For the text-containing cell, return its midpoint in (X, Y) coordinate format. 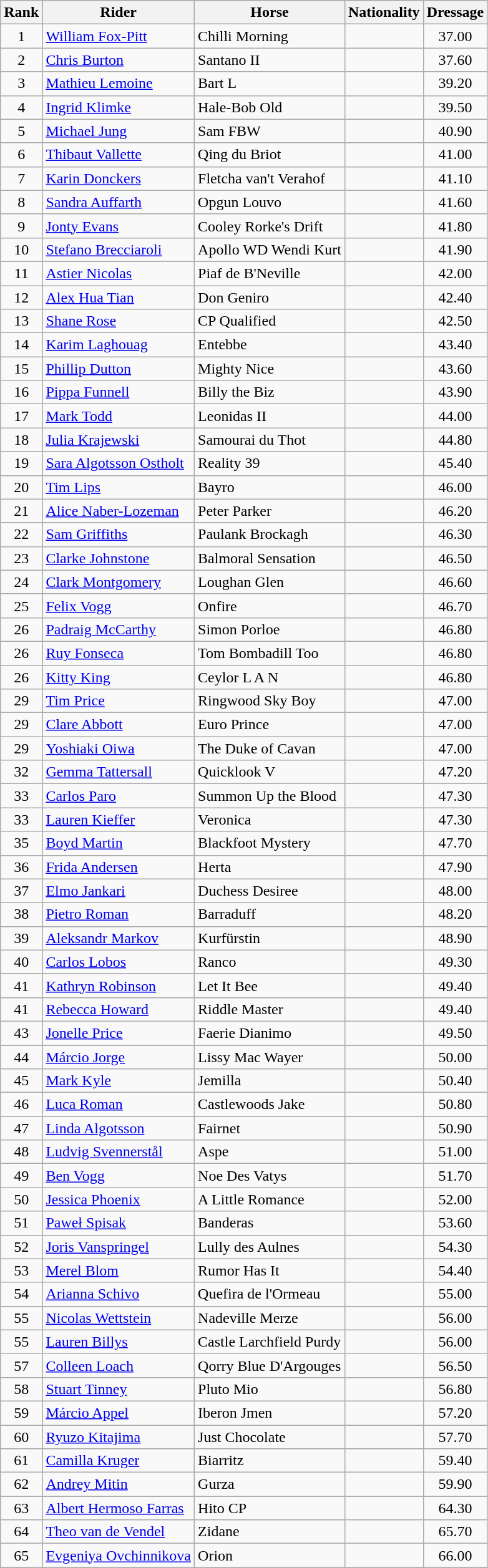
1 (21, 36)
56.80 (456, 1389)
Fairnet (270, 1128)
Alice Naber-Lozeman (119, 511)
Castlewoods Jake (270, 1105)
Don Geniro (270, 298)
Chris Burton (119, 60)
43.60 (456, 369)
Banderas (270, 1223)
50.40 (456, 1081)
Ruy Fonseca (119, 653)
47.70 (456, 843)
Julia Krajewski (119, 440)
Tom Bombadill Too (270, 653)
51.70 (456, 1176)
Bart L (270, 84)
Clarke Johnstone (119, 558)
Hito CP (270, 1508)
46.50 (456, 558)
Just Chocolate (270, 1436)
Pluto Mio (270, 1389)
Joris Vanspringel (119, 1247)
Ceylor L A N (270, 677)
19 (21, 463)
Summon Up the Blood (270, 796)
46.20 (456, 511)
46 (21, 1105)
Pietro Roman (119, 914)
Albert Hermoso Farras (119, 1508)
William Fox-Pitt (119, 36)
Opgun Louvo (270, 202)
22 (21, 535)
Aspe (270, 1152)
Sandra Auffarth (119, 202)
Paweł Spisak (119, 1223)
Linda Algotsson (119, 1128)
37.00 (456, 36)
Ranco (270, 962)
Simon Porloe (270, 629)
50 (21, 1199)
Clark Montgomery (119, 582)
Sara Algotsson Ostholt (119, 463)
39.20 (456, 84)
Jonelle Price (119, 1033)
25 (21, 606)
Pippa Funnell (119, 392)
Mathieu Lemoine (119, 84)
Aleksandr Markov (119, 938)
44 (21, 1057)
63 (21, 1508)
Evgeniya Ovchinnikova (119, 1556)
Let It Bee (270, 985)
Rebecca Howard (119, 1009)
Lauren Kieffer (119, 820)
Frida Andersen (119, 867)
Sam Griffiths (119, 535)
40.90 (456, 131)
65.70 (456, 1532)
14 (21, 345)
Phillip Dutton (119, 369)
Kitty King (119, 677)
A Little Romance (270, 1199)
8 (21, 202)
Samourai du Thot (270, 440)
Carlos Lobos (119, 962)
Lissy Mac Wayer (270, 1057)
36 (21, 867)
50.80 (456, 1105)
Faerie Dianimo (270, 1033)
43.40 (456, 345)
Santano II (270, 60)
24 (21, 582)
46.00 (456, 487)
Michael Jung (119, 131)
Stuart Tinney (119, 1389)
51.00 (456, 1152)
Ludvig Svennerstål (119, 1152)
Nationality (384, 12)
Shane Rose (119, 321)
Balmoral Sensation (270, 558)
42.00 (456, 273)
Fletcha van't Verahof (270, 178)
5 (21, 131)
Chilli Morning (270, 36)
Zidane (270, 1532)
48.90 (456, 938)
Clare Abbott (119, 725)
Euro Prince (270, 725)
61 (21, 1461)
CP Qualified (270, 321)
20 (21, 487)
Mark Todd (119, 416)
Astier Nicolas (119, 273)
48.00 (456, 891)
49.50 (456, 1033)
47.90 (456, 867)
Tim Price (119, 701)
Castle Larchfield Purdy (270, 1342)
53.60 (456, 1223)
Herta (270, 867)
38 (21, 914)
Carlos Paro (119, 796)
Cooley Rorke's Drift (270, 226)
55.00 (456, 1294)
Alex Hua Tian (119, 298)
Qing du Briot (270, 155)
Dressage (456, 12)
Márcio Appel (119, 1413)
15 (21, 369)
43.90 (456, 392)
49.30 (456, 962)
59.40 (456, 1461)
13 (21, 321)
Rider (119, 12)
41.10 (456, 178)
Padraig McCarthy (119, 629)
Rank (21, 12)
18 (21, 440)
10 (21, 249)
47.20 (456, 772)
Yoshiaki Oiwa (119, 748)
12 (21, 298)
Duchess Desiree (270, 891)
Noe Des Vatys (270, 1176)
Kurfürstin (270, 938)
Merel Blom (119, 1270)
Qorry Blue D'Argouges (270, 1365)
2 (21, 60)
48 (21, 1152)
Jonty Evans (119, 226)
Horse (270, 12)
Apollo WD Wendi Kurt (270, 249)
Riddle Master (270, 1009)
Rumor Has It (270, 1270)
56.50 (456, 1365)
4 (21, 107)
41.60 (456, 202)
Leonidas II (270, 416)
42.40 (456, 298)
Arianna Schivo (119, 1294)
Paulank Brockagh (270, 535)
43 (21, 1033)
41.00 (456, 155)
Andrey Mitin (119, 1484)
Elmo Jankari (119, 891)
57.20 (456, 1413)
Bayro (270, 487)
62 (21, 1484)
Onfire (270, 606)
60 (21, 1436)
46.30 (456, 535)
66.00 (456, 1556)
Lully des Aulnes (270, 1247)
64 (21, 1532)
Hale-Bob Old (270, 107)
Boyd Martin (119, 843)
Quefira de l'Ormeau (270, 1294)
7 (21, 178)
9 (21, 226)
Jemilla (270, 1081)
50.00 (456, 1057)
39.50 (456, 107)
32 (21, 772)
Nicolas Wettstein (119, 1318)
42.50 (456, 321)
Piaf de B'Neville (270, 273)
Stefano Brecciaroli (119, 249)
44.80 (456, 440)
54 (21, 1294)
59 (21, 1413)
Tim Lips (119, 487)
54.30 (456, 1247)
3 (21, 84)
53 (21, 1270)
Barraduff (270, 914)
Gurza (270, 1484)
Mighty Nice (270, 369)
40 (21, 962)
11 (21, 273)
Veronica (270, 820)
51 (21, 1223)
23 (21, 558)
Márcio Jorge (119, 1057)
48.20 (456, 914)
Theo van de Vendel (119, 1532)
Karin Donckers (119, 178)
Ringwood Sky Boy (270, 701)
6 (21, 155)
50.90 (456, 1128)
Iberon Jmen (270, 1413)
Orion (270, 1556)
Ryuzo Kitajima (119, 1436)
Mark Kyle (119, 1081)
Sam FBW (270, 131)
The Duke of Cavan (270, 748)
Quicklook V (270, 772)
57.70 (456, 1436)
45.40 (456, 463)
Karim Laghouag (119, 345)
45 (21, 1081)
54.40 (456, 1270)
Luca Roman (119, 1105)
Gemma Tattersall (119, 772)
Felix Vogg (119, 606)
44.00 (456, 416)
Camilla Kruger (119, 1461)
Thibaut Vallette (119, 155)
21 (21, 511)
35 (21, 843)
16 (21, 392)
41.90 (456, 249)
Nadeville Merze (270, 1318)
Blackfoot Mystery (270, 843)
52.00 (456, 1199)
Lauren Billys (119, 1342)
39 (21, 938)
41.80 (456, 226)
Kathryn Robinson (119, 985)
Billy the Biz (270, 392)
57 (21, 1365)
37 (21, 891)
Jessica Phoenix (119, 1199)
Colleen Loach (119, 1365)
58 (21, 1389)
Biarritz (270, 1461)
Reality 39 (270, 463)
65 (21, 1556)
47 (21, 1128)
49 (21, 1176)
46.70 (456, 606)
17 (21, 416)
Ingrid Klimke (119, 107)
46.60 (456, 582)
64.30 (456, 1508)
52 (21, 1247)
Ben Vogg (119, 1176)
59.90 (456, 1484)
Loughan Glen (270, 582)
Entebbe (270, 345)
37.60 (456, 60)
Peter Parker (270, 511)
